Locate the cell with the specified text and output its (X, Y) center coordinate. 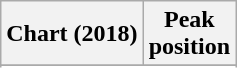
Chart (2018) (72, 34)
Peak position (189, 34)
